From the cell containing the given text, extract its center point as [x, y] coordinate. 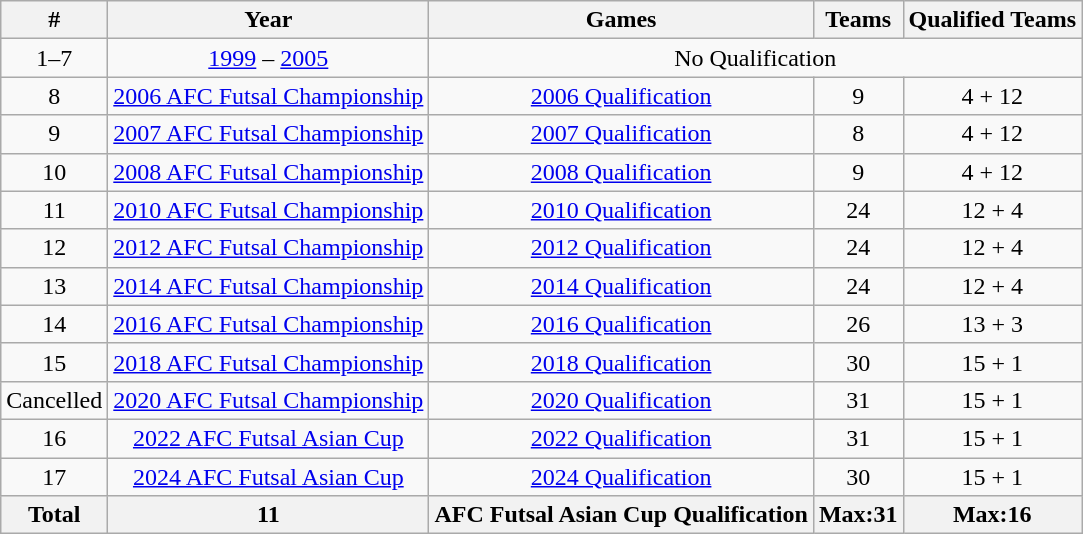
2018 AFC Futsal Championship [268, 362]
14 [54, 324]
Max:16 [992, 515]
17 [54, 477]
2024 Qualification [621, 477]
2020 Qualification [621, 400]
2014 Qualification [621, 286]
12 [54, 248]
1999 – 2005 [268, 58]
26 [858, 324]
Qualified Teams [992, 20]
2024 AFC Futsal Asian Cup [268, 477]
2012 Qualification [621, 248]
AFC Futsal Asian Cup Qualification [621, 515]
2012 AFC Futsal Championship [268, 248]
2007 Qualification [621, 134]
2022 AFC Futsal Asian Cup [268, 438]
1–7 [54, 58]
13 + 3 [992, 324]
2010 AFC Futsal Championship [268, 210]
# [54, 20]
2008 AFC Futsal Championship [268, 172]
2016 Qualification [621, 324]
2006 Qualification [621, 96]
2008 Qualification [621, 172]
Teams [858, 20]
2010 Qualification [621, 210]
15 [54, 362]
Total [54, 515]
2022 Qualification [621, 438]
13 [54, 286]
16 [54, 438]
2016 AFC Futsal Championship [268, 324]
2020 AFC Futsal Championship [268, 400]
Year [268, 20]
10 [54, 172]
Cancelled [54, 400]
Games [621, 20]
2006 AFC Futsal Championship [268, 96]
Max:31 [858, 515]
2007 AFC Futsal Championship [268, 134]
2018 Qualification [621, 362]
2014 AFC Futsal Championship [268, 286]
No Qualification [756, 58]
